Detect which cell encompasses the target text, then output its [x, y] center coordinate. 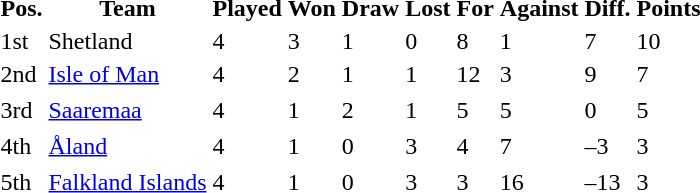
Åland [128, 146]
Isle of Man [128, 74]
12 [475, 74]
8 [475, 41]
Shetland [128, 41]
–3 [608, 146]
Saaremaa [128, 110]
9 [608, 74]
